Search for the cell housing the specified text and yield its (X, Y) center coordinate. 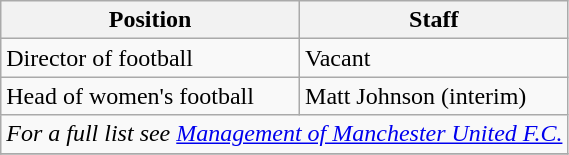
Head of women's football (150, 96)
For a full list see Management of Manchester United F.C. (284, 134)
Director of football (150, 58)
Matt Johnson (interim) (434, 96)
Staff (434, 20)
Vacant (434, 58)
Position (150, 20)
